Output the (x, y) coordinate of the center of the cell containing the given text.  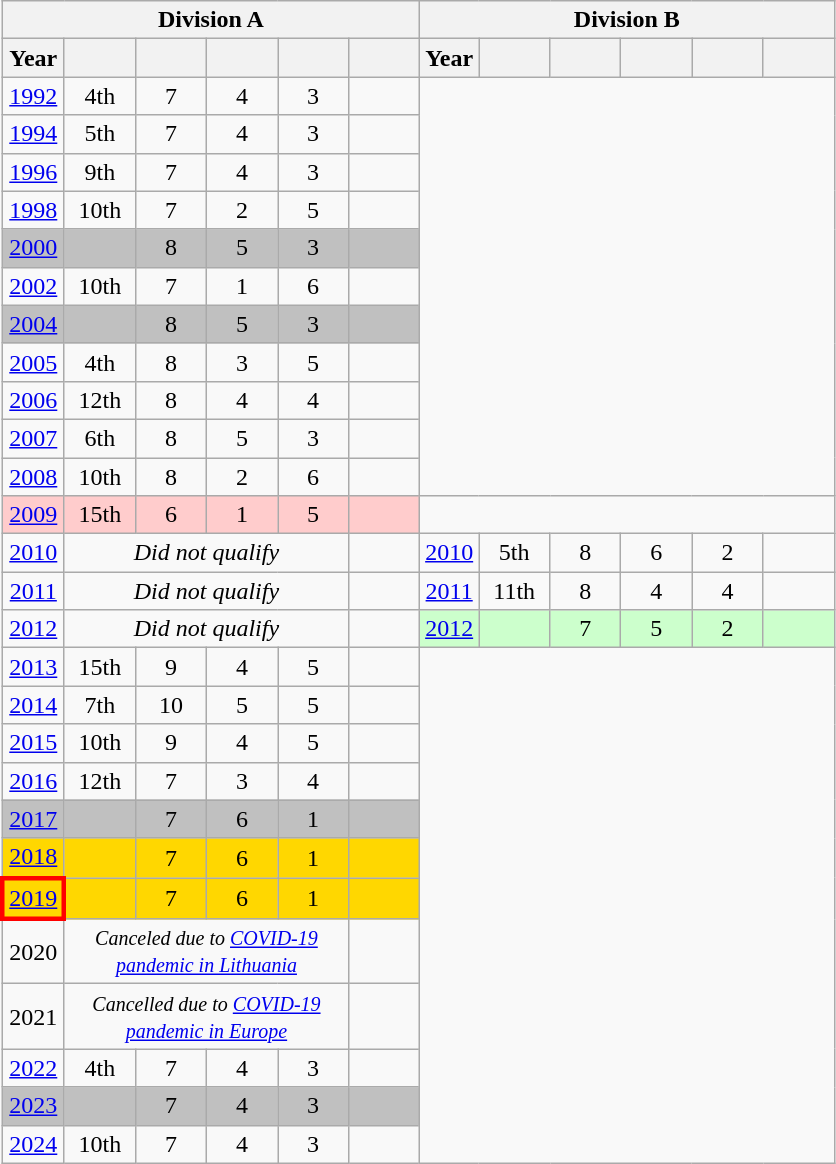
2008 (33, 477)
1992 (33, 96)
Canceled due to COVID-19 pandemic in Lithuania (206, 952)
1994 (33, 134)
2015 (33, 743)
1998 (33, 210)
2007 (33, 438)
2002 (33, 286)
2018 (33, 858)
2014 (33, 705)
Division A (210, 20)
2021 (33, 1016)
2022 (33, 1068)
2023 (33, 1106)
7th (100, 705)
2024 (33, 1144)
2006 (33, 400)
9th (100, 172)
2005 (33, 362)
Division B (627, 20)
2017 (33, 819)
10 (170, 705)
2019 (33, 898)
2020 (33, 952)
2000 (33, 248)
2004 (33, 324)
1996 (33, 172)
2016 (33, 781)
11th (514, 591)
2013 (33, 667)
Cancelled due to COVID-19 pandemic in Europe (206, 1016)
2009 (33, 515)
6th (100, 438)
